Find where the given text appears and provide that cell's center as (X, Y) coordinate. 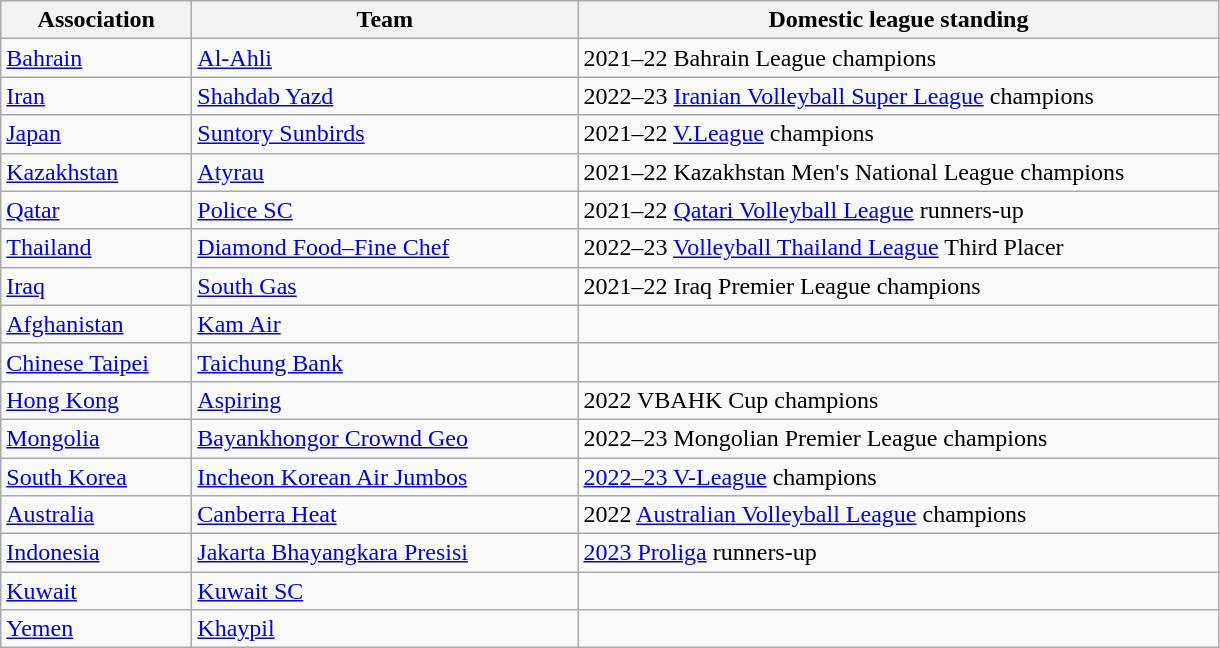
2021–22 Iraq Premier League champions (898, 286)
Association (96, 20)
Diamond Food–Fine Chef (385, 248)
Al-Ahli (385, 58)
2021–22 Qatari Volleyball League runners-up (898, 210)
Indonesia (96, 553)
Afghanistan (96, 324)
Team (385, 20)
South Korea (96, 477)
Taichung Bank (385, 362)
2021–22 Bahrain League champions (898, 58)
Atyrau (385, 172)
2021–22 V.League champions (898, 134)
Shahdab Yazd (385, 96)
Japan (96, 134)
Jakarta Bhayangkara Presisi (385, 553)
Qatar (96, 210)
Suntory Sunbirds (385, 134)
Police SC (385, 210)
2022–23 Iranian Volleyball Super League champions (898, 96)
Bahrain (96, 58)
2022–23 Volleyball Thailand League Third Placer (898, 248)
2022–23 V-League champions (898, 477)
Hong Kong (96, 400)
2021–22 Kazakhstan Men's National League champions (898, 172)
Australia (96, 515)
Iran (96, 96)
Kuwait SC (385, 591)
Khaypil (385, 629)
Yemen (96, 629)
Domestic league standing (898, 20)
Bayankhongor Crownd Geo (385, 438)
Thailand (96, 248)
2022 VBAHK Cup champions (898, 400)
2022–23 Mongolian Premier League champions (898, 438)
Mongolia (96, 438)
South Gas (385, 286)
Canberra Heat (385, 515)
Kuwait (96, 591)
Aspiring (385, 400)
2022 Australian Volleyball League champions (898, 515)
Chinese Taipei (96, 362)
Iraq (96, 286)
Incheon Korean Air Jumbos (385, 477)
2023 Proliga runners-up (898, 553)
Kam Air (385, 324)
Kazakhstan (96, 172)
